Identify which cell holds the provided text, then report its [x, y] central coordinate. 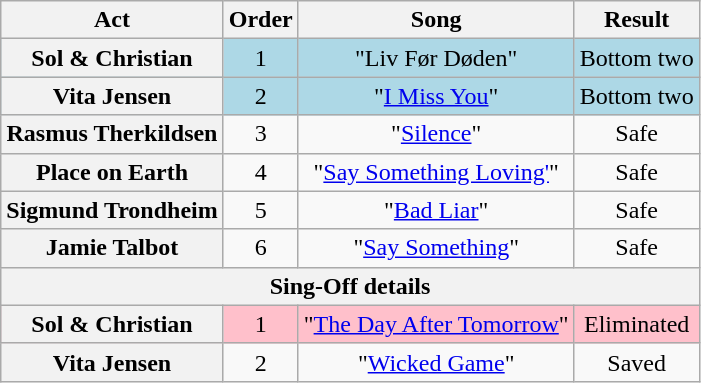
"Say Something Loving'" [436, 172]
Eliminated [636, 324]
Rasmus Therkildsen [112, 134]
"Silence" [436, 134]
3 [260, 134]
Jamie Talbot [112, 248]
Result [636, 20]
Sigmund Trondheim [112, 210]
"Say Something" [436, 248]
5 [260, 210]
Act [112, 20]
"I Miss You" [436, 96]
"Liv Før Døden" [436, 58]
Song [436, 20]
"Wicked Game" [436, 362]
Saved [636, 362]
Place on Earth [112, 172]
6 [260, 248]
"Bad Liar" [436, 210]
4 [260, 172]
"The Day After Tomorrow" [436, 324]
Order [260, 20]
Sing-Off details [350, 286]
